Pinpoint the cell where the given text exists, returning its (x, y) midpoint coordinate. 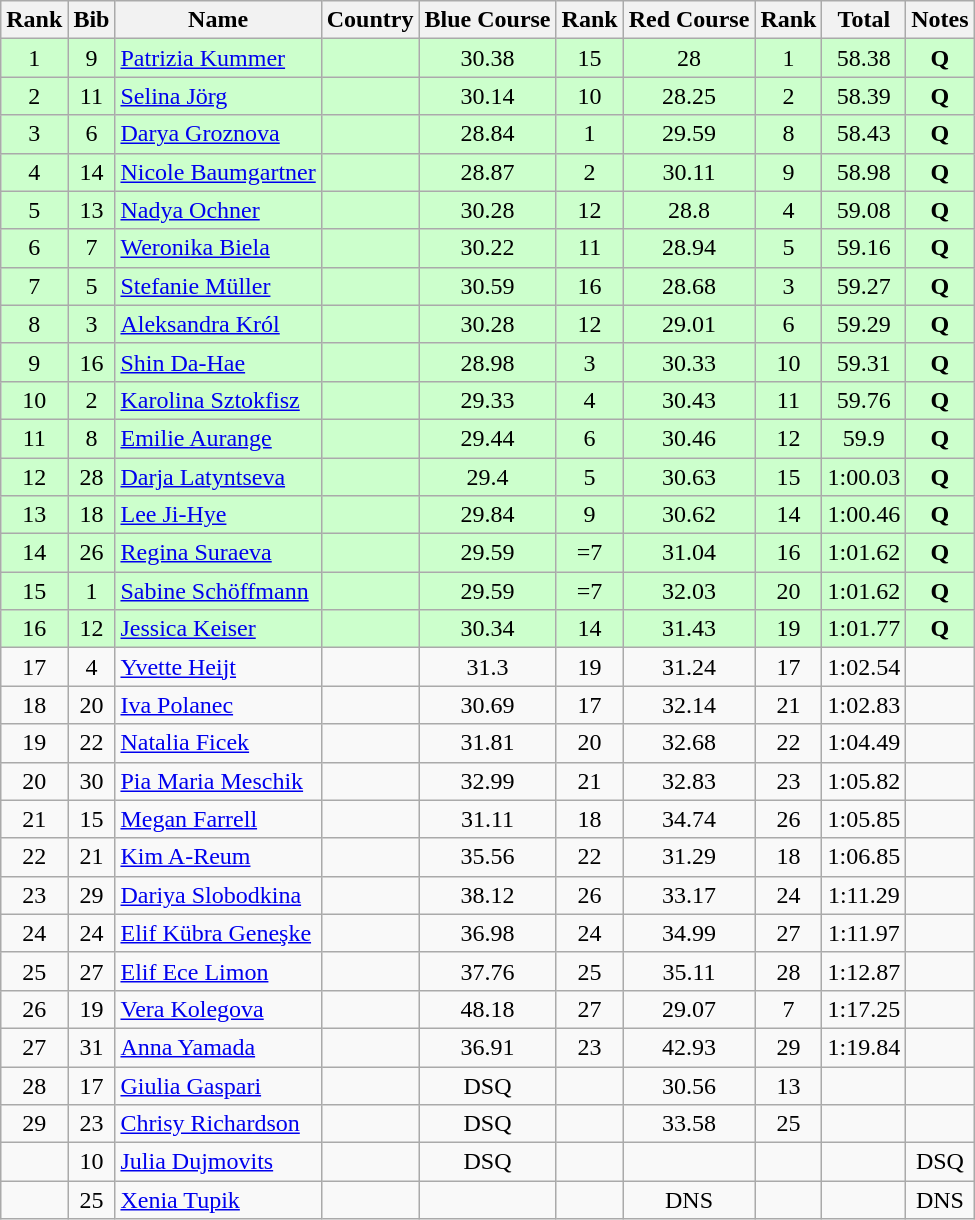
30.46 (689, 438)
34.74 (689, 819)
Selina Jörg (218, 96)
1:02.54 (864, 667)
28.87 (488, 172)
31.11 (488, 819)
Dariya Slobodkina (218, 895)
Patrizia Kummer (218, 58)
Weronika Biela (218, 248)
59.16 (864, 248)
Vera Kolegova (218, 1009)
35.11 (689, 971)
31.81 (488, 743)
30.14 (488, 96)
34.99 (689, 933)
31.24 (689, 667)
29.33 (488, 400)
28.98 (488, 362)
Julia Dujmovits (218, 1162)
36.98 (488, 933)
30.63 (689, 477)
59.9 (864, 438)
Giulia Gaspari (218, 1085)
Total (864, 20)
Emilie Aurange (218, 438)
30 (92, 781)
42.93 (689, 1047)
32.14 (689, 705)
28.8 (689, 210)
35.56 (488, 857)
28.25 (689, 96)
Xenia Tupik (218, 1200)
1:04.49 (864, 743)
29.84 (488, 515)
58.98 (864, 172)
Nicole Baumgartner (218, 172)
1:05.85 (864, 819)
1:01.77 (864, 629)
Yvette Heijt (218, 667)
1:19.84 (864, 1047)
1:00.03 (864, 477)
36.91 (488, 1047)
Country (370, 20)
33.17 (689, 895)
30.59 (488, 286)
Anna Yamada (218, 1047)
59.29 (864, 324)
1:12.87 (864, 971)
31.29 (689, 857)
28.84 (488, 134)
Chrisy Richardson (218, 1124)
30.38 (488, 58)
Name (218, 20)
1:06.85 (864, 857)
Shin Da-Hae (218, 362)
30.62 (689, 515)
30.33 (689, 362)
29.4 (488, 477)
1:11.29 (864, 895)
28.94 (689, 248)
38.12 (488, 895)
37.76 (488, 971)
58.39 (864, 96)
1:05.82 (864, 781)
31.3 (488, 667)
Elif Kübra Geneşke (218, 933)
28.68 (689, 286)
58.38 (864, 58)
Bib (92, 20)
30.11 (689, 172)
Aleksandra Król (218, 324)
32.83 (689, 781)
Notes (940, 20)
30.69 (488, 705)
Pia Maria Meschik (218, 781)
58.43 (864, 134)
Blue Course (488, 20)
30.56 (689, 1085)
Elif Ece Limon (218, 971)
30.34 (488, 629)
31.43 (689, 629)
59.08 (864, 210)
33.58 (689, 1124)
1:17.25 (864, 1009)
Nadya Ochner (218, 210)
Megan Farrell (218, 819)
29.44 (488, 438)
Regina Suraeva (218, 553)
30.43 (689, 400)
Karolina Sztokfisz (218, 400)
59.76 (864, 400)
Darya Groznova (218, 134)
31.04 (689, 553)
32.99 (488, 781)
59.27 (864, 286)
Iva Polanec (218, 705)
Kim A-Reum (218, 857)
Lee Ji-Hye (218, 515)
32.03 (689, 591)
Stefanie Müller (218, 286)
1:02.83 (864, 705)
29.07 (689, 1009)
31 (92, 1047)
Darja Latyntseva (218, 477)
30.22 (488, 248)
1:11.97 (864, 933)
59.31 (864, 362)
1:00.46 (864, 515)
29.01 (689, 324)
Sabine Schöffmann (218, 591)
32.68 (689, 743)
Red Course (689, 20)
48.18 (488, 1009)
Natalia Ficek (218, 743)
Jessica Keiser (218, 629)
